Provide the [X, Y] coordinate of the cell's center where the given text is located.  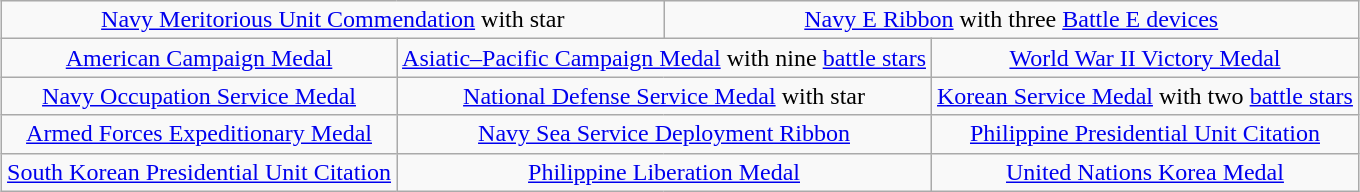
Asiatic–Pacific Campaign Medal with nine battle stars [664, 58]
South Korean Presidential Unit Citation [200, 172]
Navy Meritorious Unit Commendation with star [333, 20]
Navy E Ribbon with three Battle E devices [1011, 20]
National Defense Service Medal with star [664, 96]
Korean Service Medal with two battle stars [1146, 96]
United Nations Korea Medal [1146, 172]
Philippine Liberation Medal [664, 172]
Navy Occupation Service Medal [200, 96]
American Campaign Medal [200, 58]
Navy Sea Service Deployment Ribbon [664, 134]
Armed Forces Expeditionary Medal [200, 134]
Philippine Presidential Unit Citation [1146, 134]
World War II Victory Medal [1146, 58]
